Provide the (x, y) coordinate of the cell's center where the given text is located.  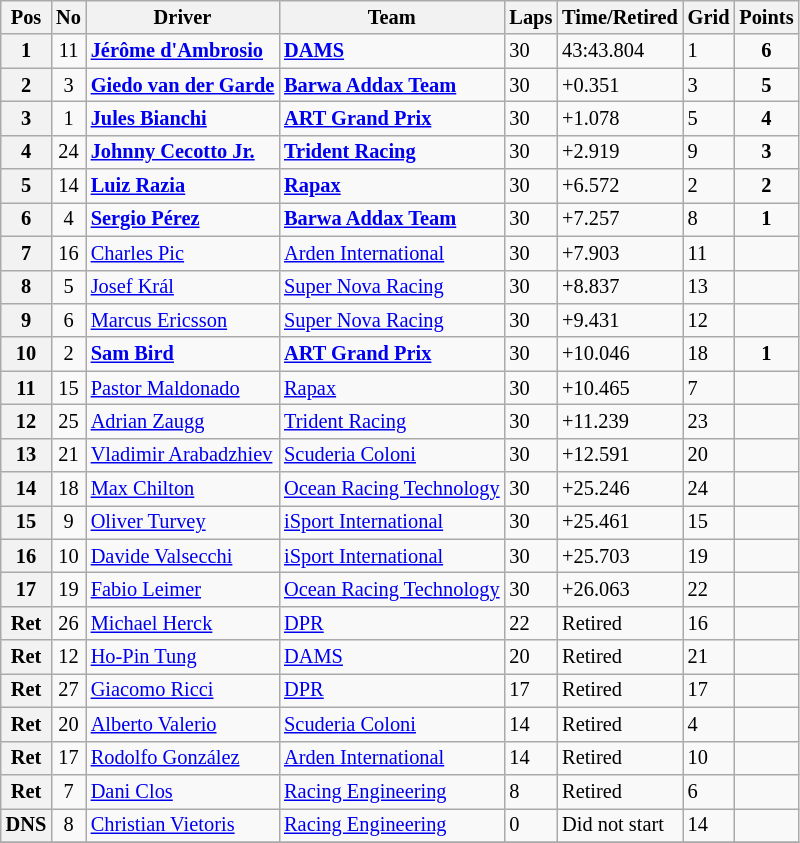
+1.078 (620, 118)
+25.703 (620, 556)
Fabio Leimer (182, 589)
Alberto Valerio (182, 724)
Laps (530, 17)
Johnny Cecotto Jr. (182, 152)
+26.063 (620, 589)
+10.465 (620, 388)
+7.903 (620, 253)
Jules Bianchi (182, 118)
Christian Vietoris (182, 825)
23 (709, 421)
DNS (26, 825)
+11.239 (620, 421)
+25.246 (620, 489)
Oliver Turvey (182, 522)
No (68, 17)
+6.572 (620, 186)
Pos (26, 17)
Team (392, 17)
Josef Král (182, 287)
25 (68, 421)
Ho-Pin Tung (182, 657)
Dani Clos (182, 791)
+25.461 (620, 522)
Max Chilton (182, 489)
+0.351 (620, 85)
Sergio Pérez (182, 219)
Adrian Zaugg (182, 421)
27 (68, 690)
Giacomo Ricci (182, 690)
+12.591 (620, 455)
+7.257 (620, 219)
0 (530, 825)
Pastor Maldonado (182, 388)
Driver (182, 17)
Giedo van der Garde (182, 85)
Rodolfo González (182, 758)
43:43.804 (620, 51)
Charles Pic (182, 253)
Marcus Ericsson (182, 320)
Vladimir Arabadzhiev (182, 455)
+10.046 (620, 354)
Michael Herck (182, 623)
Sam Bird (182, 354)
Jérôme d'Ambrosio (182, 51)
Points (766, 17)
+8.837 (620, 287)
26 (68, 623)
Davide Valsecchi (182, 556)
Time/Retired (620, 17)
Grid (709, 17)
+2.919 (620, 152)
Luiz Razia (182, 186)
+9.431 (620, 320)
Did not start (620, 825)
